From the cell containing the given text, extract its center point as (X, Y) coordinate. 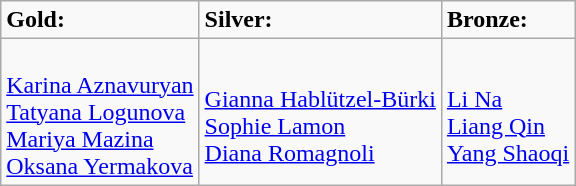
Bronze: (508, 20)
Gold: (100, 20)
Gianna Hablützel-Bürki Sophie Lamon Diana Romagnoli (320, 112)
Silver: (320, 20)
Karina AznavuryanTatyana Logunova Mariya Mazina Oksana Yermakova (100, 112)
Li Na Liang Qin Yang Shaoqi (508, 112)
